Extract the (x, y) coordinate from the center of the cell holding the provided text.  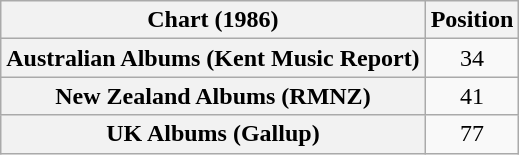
UK Albums (Gallup) (213, 134)
34 (472, 58)
Australian Albums (Kent Music Report) (213, 58)
77 (472, 134)
41 (472, 96)
Chart (1986) (213, 20)
New Zealand Albums (RMNZ) (213, 96)
Position (472, 20)
